From the cell containing the given text, extract its center point as [X, Y] coordinate. 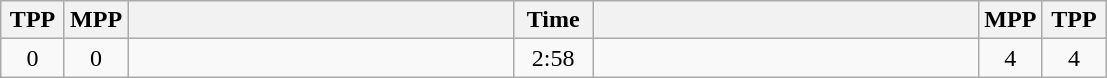
Time [554, 20]
2:58 [554, 58]
